Detect which cell encompasses the target text, then output its (x, y) center coordinate. 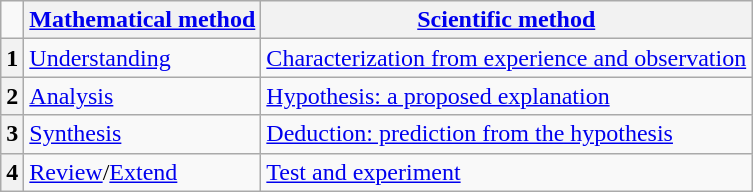
Scientific method (506, 20)
Analysis (142, 96)
Test and experiment (506, 172)
Characterization from experience and observation (506, 58)
2 (12, 96)
4 (12, 172)
Deduction: prediction from the hypothesis (506, 134)
3 (12, 134)
1 (12, 58)
Hypothesis: a proposed explanation (506, 96)
Review/Extend (142, 172)
Synthesis (142, 134)
Mathematical method (142, 20)
Understanding (142, 58)
